Return (X, Y) of the center of cell containing provided text 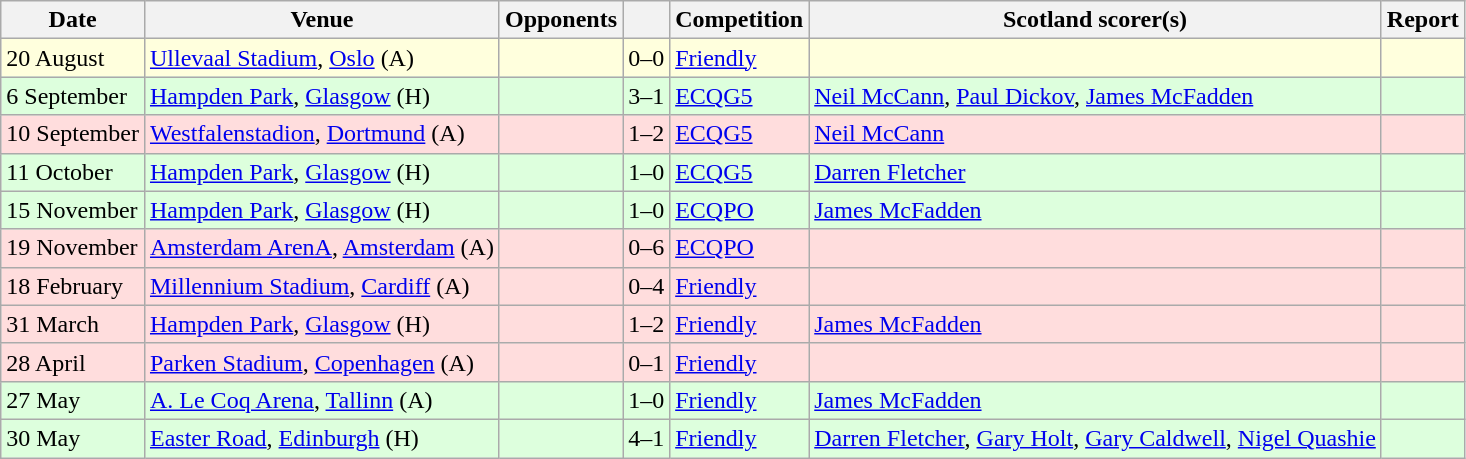
15 November (73, 210)
Easter Road, Edinburgh (H) (322, 438)
Report (1422, 20)
10 September (73, 134)
20 August (73, 58)
Opponents (560, 20)
Venue (322, 20)
Parken Stadium, Copenhagen (A) (322, 362)
30 May (73, 438)
28 April (73, 362)
31 March (73, 324)
Darren Fletcher, Gary Holt, Gary Caldwell, Nigel Quashie (1096, 438)
0–4 (646, 286)
0–1 (646, 362)
19 November (73, 248)
Competition (740, 20)
A. Le Coq Arena, Tallinn (A) (322, 400)
18 February (73, 286)
Millennium Stadium, Cardiff (A) (322, 286)
Neil McCann, Paul Dickov, James McFadden (1096, 96)
27 May (73, 400)
Darren Fletcher (1096, 172)
11 October (73, 172)
3–1 (646, 96)
Ullevaal Stadium, Oslo (A) (322, 58)
0–0 (646, 58)
Westfalenstadion, Dortmund (A) (322, 134)
Amsterdam ArenA, Amsterdam (A) (322, 248)
Scotland scorer(s) (1096, 20)
0–6 (646, 248)
4–1 (646, 438)
Date (73, 20)
Neil McCann (1096, 134)
6 September (73, 96)
